Extract the (X, Y) coordinate from the center of the cell holding the provided text.  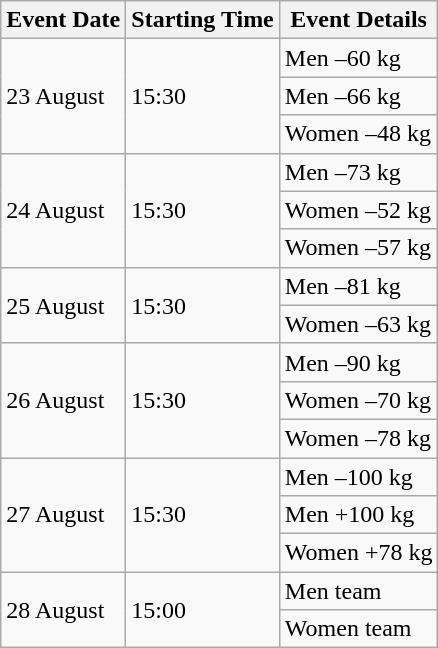
Women –57 kg (358, 248)
28 August (64, 610)
15:00 (203, 610)
Women –78 kg (358, 438)
Women –63 kg (358, 324)
Men –81 kg (358, 286)
23 August (64, 96)
Women team (358, 629)
Women –48 kg (358, 134)
Men team (358, 591)
Men –90 kg (358, 362)
Women –52 kg (358, 210)
Women +78 kg (358, 553)
Women –70 kg (358, 400)
Men –100 kg (358, 477)
Event Date (64, 20)
Men –73 kg (358, 172)
27 August (64, 515)
24 August (64, 210)
Starting Time (203, 20)
Men –66 kg (358, 96)
Men –60 kg (358, 58)
26 August (64, 400)
Men +100 kg (358, 515)
25 August (64, 305)
Event Details (358, 20)
